Provide the [x, y] coordinate of the cell's center where the given text is located.  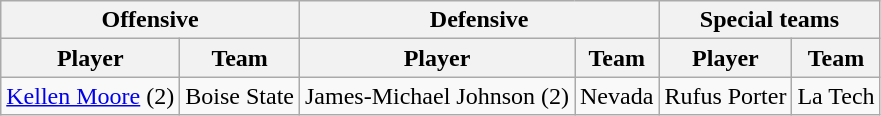
Special teams [770, 20]
Boise State [240, 96]
Nevada [616, 96]
James-Michael Johnson (2) [436, 96]
Kellen Moore (2) [90, 96]
Rufus Porter [726, 96]
La Tech [836, 96]
Offensive [150, 20]
Defensive [478, 20]
